Capture the cell that displays the provided text and extract its [x, y] central coordinate. 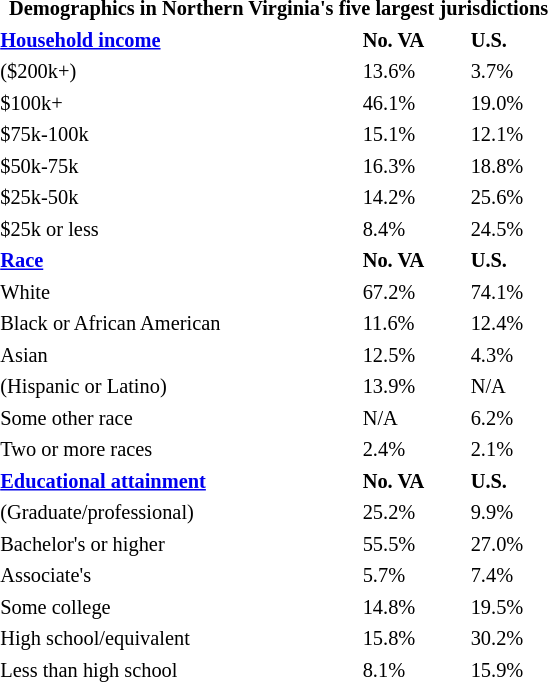
5.7% [413, 576]
13.6% [413, 72]
14.8% [413, 608]
14.2% [413, 198]
8.4% [413, 230]
46.1% [413, 104]
15.8% [413, 640]
55.5% [413, 544]
13.9% [413, 388]
2.4% [413, 450]
16.3% [413, 166]
25.2% [413, 514]
12.5% [413, 356]
15.1% [413, 136]
N/A [413, 418]
11.6% [413, 324]
67.2% [413, 292]
